For the text-containing cell, return its midpoint in [X, Y] coordinate format. 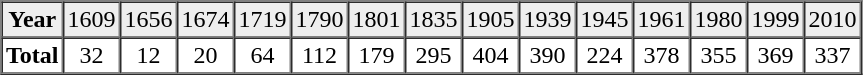
224 [604, 56]
Total [32, 56]
2010 [832, 20]
12 [148, 56]
1980 [718, 20]
1801 [376, 20]
1790 [320, 20]
369 [776, 56]
1609 [92, 20]
1961 [662, 20]
1656 [148, 20]
404 [490, 56]
355 [718, 56]
378 [662, 56]
Year [32, 20]
112 [320, 56]
337 [832, 56]
1719 [262, 20]
1945 [604, 20]
1999 [776, 20]
1939 [548, 20]
32 [92, 56]
20 [206, 56]
1905 [490, 20]
64 [262, 56]
390 [548, 56]
1835 [434, 20]
1674 [206, 20]
295 [434, 56]
179 [376, 56]
